Return the (x, y) coordinate for the center point of the cell that contains the specified text.  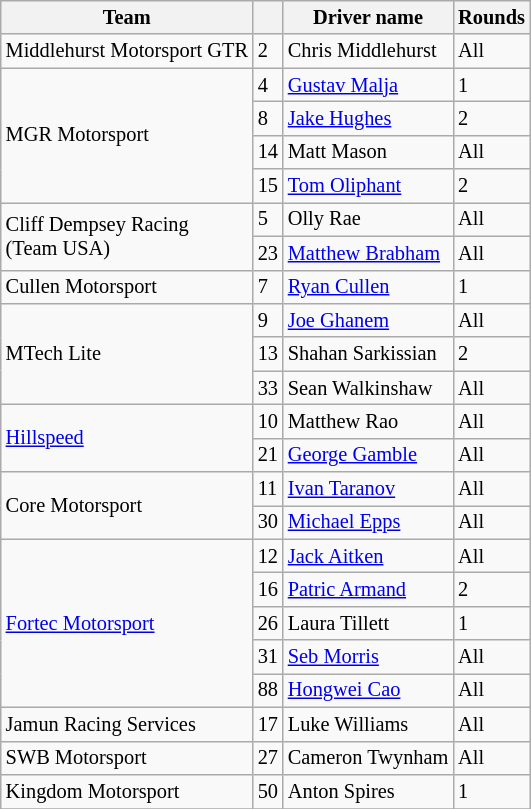
7 (268, 287)
9 (268, 320)
Driver name (368, 17)
14 (268, 152)
10 (268, 421)
Joe Ghanem (368, 320)
Gustav Malja (368, 85)
Cullen Motorsport (127, 287)
Cameron Twynham (368, 758)
8 (268, 118)
31 (268, 657)
15 (268, 186)
Michael Epps (368, 522)
Jamun Racing Services (127, 724)
26 (268, 623)
Matthew Brabham (368, 253)
MGR Motorsport (127, 136)
Sean Walkinshaw (368, 388)
17 (268, 724)
Anton Spires (368, 791)
Core Motorsport (127, 506)
SWB Motorsport (127, 758)
Chris Middlehurst (368, 51)
Kingdom Motorsport (127, 791)
4 (268, 85)
27 (268, 758)
Seb Morris (368, 657)
Matthew Rao (368, 421)
Olly Rae (368, 219)
Ryan Cullen (368, 287)
50 (268, 791)
Jack Aitken (368, 556)
12 (268, 556)
Shahan Sarkissian (368, 354)
Team (127, 17)
Tom Oliphant (368, 186)
George Gamble (368, 455)
Luke Williams (368, 724)
MTech Lite (127, 354)
Fortec Motorsport (127, 623)
Cliff Dempsey Racing(Team USA) (127, 236)
88 (268, 690)
33 (268, 388)
Ivan Taranov (368, 489)
13 (268, 354)
30 (268, 522)
11 (268, 489)
Laura Tillett (368, 623)
23 (268, 253)
Hillspeed (127, 438)
Patric Armand (368, 589)
5 (268, 219)
Matt Mason (368, 152)
Middlehurst Motorsport GTR (127, 51)
Jake Hughes (368, 118)
21 (268, 455)
16 (268, 589)
Rounds (492, 17)
Hongwei Cao (368, 690)
